For the text-containing cell, return its midpoint in (x, y) coordinate format. 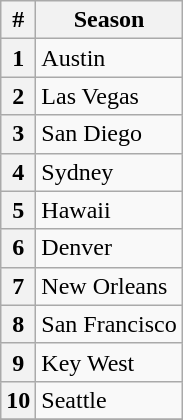
2 (18, 96)
4 (18, 172)
Seattle (109, 400)
Hawaii (109, 210)
8 (18, 324)
9 (18, 362)
# (18, 20)
7 (18, 286)
San Diego (109, 134)
10 (18, 400)
Key West (109, 362)
Las Vegas (109, 96)
5 (18, 210)
6 (18, 248)
1 (18, 58)
Sydney (109, 172)
New Orleans (109, 286)
Season (109, 20)
San Francisco (109, 324)
Austin (109, 58)
3 (18, 134)
Denver (109, 248)
